Return the (x, y) coordinate for the center point of the cell that contains the specified text.  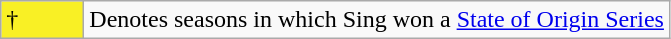
† (42, 20)
Denotes seasons in which Sing won a State of Origin Series (377, 20)
